Provide the (x, y) coordinate of the cell's center where the given text is located.  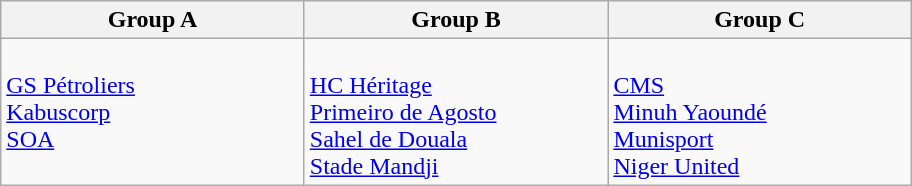
GS Pétroliers Kabuscorp SOA (153, 112)
Group B (456, 20)
HC Héritage Primeiro de Agosto Sahel de Douala Stade Mandji (456, 112)
Group A (153, 20)
CMS Minuh Yaoundé Munisport Niger United (760, 112)
Group C (760, 20)
